Search for the cell housing the specified text and yield its [x, y] center coordinate. 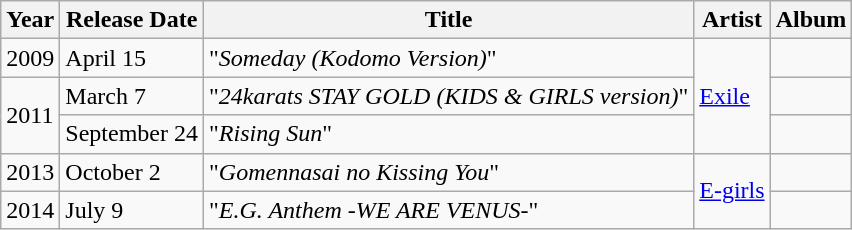
E-girls [732, 191]
2013 [30, 172]
September 24 [132, 134]
"Gomennasai no Kissing You" [449, 172]
"Rising Sun" [449, 134]
Album [811, 20]
March 7 [132, 96]
2009 [30, 58]
Artist [732, 20]
2011 [30, 115]
Exile [732, 96]
"24karats STAY GOLD (KIDS & GIRLS version)" [449, 96]
Release Date [132, 20]
April 15 [132, 58]
2014 [30, 210]
Year [30, 20]
Title [449, 20]
July 9 [132, 210]
"E.G. Anthem -WE ARE VENUS-" [449, 210]
"Someday (Kodomo Version)" [449, 58]
October 2 [132, 172]
